Extract the (X, Y) coordinate from the center of the cell holding the provided text.  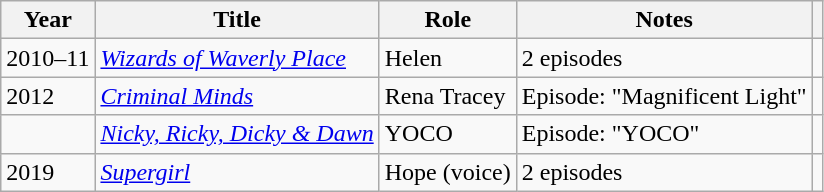
Nicky, Ricky, Dicky & Dawn (237, 134)
Year (48, 20)
2019 (48, 172)
Role (448, 20)
Hope (voice) (448, 172)
Episode: "Magnificent Light" (664, 96)
Helen (448, 58)
Title (237, 20)
Wizards of Waverly Place (237, 58)
Episode: "YOCO" (664, 134)
Supergirl (237, 172)
Notes (664, 20)
YOCO (448, 134)
Rena Tracey (448, 96)
2012 (48, 96)
2010–11 (48, 58)
Criminal Minds (237, 96)
